Pinpoint the cell where the given text exists, returning its (x, y) midpoint coordinate. 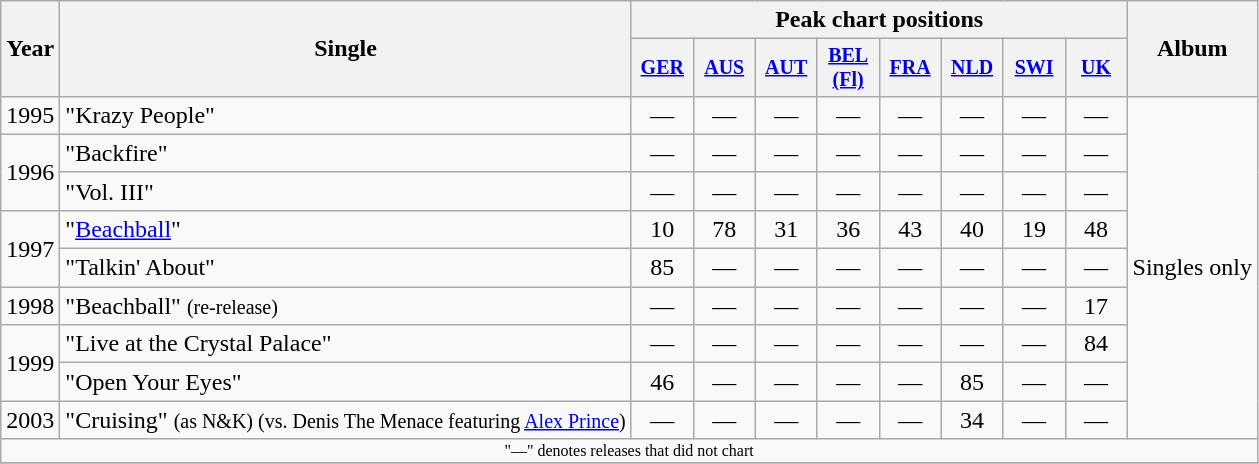
FRA (910, 68)
"Beachball" (346, 229)
Peak chart positions (879, 20)
17 (1096, 306)
"—" denotes releases that did not chart (630, 451)
Single (346, 49)
1999 (30, 363)
SWI (1034, 68)
AUT (786, 68)
36 (848, 229)
78 (724, 229)
Singles only (1192, 268)
1996 (30, 172)
43 (910, 229)
"Talkin' About" (346, 268)
48 (1096, 229)
1998 (30, 306)
Album (1192, 49)
10 (662, 229)
BEL(Fl) (848, 68)
"Live at the Crystal Palace" (346, 344)
84 (1096, 344)
"Beachball" (re-release) (346, 306)
Year (30, 49)
"Open Your Eyes" (346, 382)
"Cruising" (as N&K) (vs. Denis The Menace featuring Alex Prince) (346, 420)
1997 (30, 248)
NLD (972, 68)
"Vol. III" (346, 191)
46 (662, 382)
1995 (30, 115)
19 (1034, 229)
34 (972, 420)
"Backfire" (346, 153)
2003 (30, 420)
"Krazy People" (346, 115)
40 (972, 229)
GER (662, 68)
UK (1096, 68)
AUS (724, 68)
31 (786, 229)
